Return [X, Y] of the center of cell containing provided text 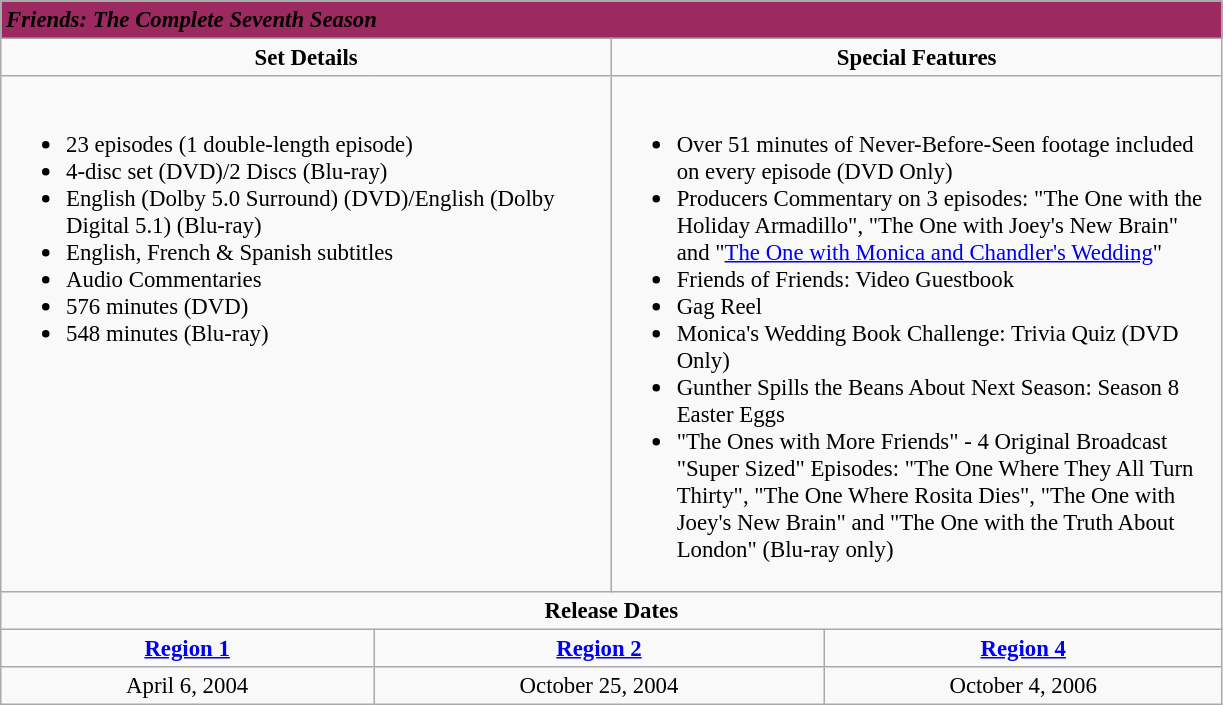
Region 1 [188, 648]
Friends: The Complete Seventh Season [612, 20]
Set Details [306, 58]
Region 2 [600, 648]
October 4, 2006 [1022, 685]
Region 4 [1022, 648]
April 6, 2004 [188, 685]
Special Features [916, 58]
Release Dates [612, 610]
October 25, 2004 [600, 685]
